Return the (x, y) coordinate for the center point of the cell that contains the specified text.  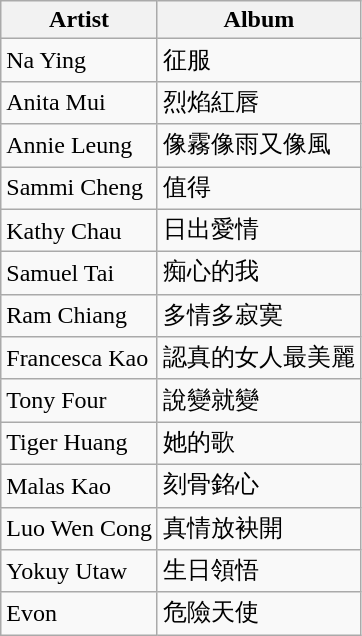
危險天使 (258, 614)
征服 (258, 60)
說變就變 (258, 400)
Tony Four (80, 400)
像霧像雨又像風 (258, 146)
Samuel Tai (80, 274)
Yokuy Utaw (80, 572)
多情多寂寞 (258, 316)
Na Ying (80, 60)
烈焰紅唇 (258, 102)
刻骨銘心 (258, 486)
Ram Chiang (80, 316)
她的歌 (258, 444)
日出愛情 (258, 230)
Malas Kao (80, 486)
值得 (258, 188)
痴心的我 (258, 274)
Evon (80, 614)
Artist (80, 20)
Annie Leung (80, 146)
Anita Mui (80, 102)
Francesca Kao (80, 358)
Sammi Cheng (80, 188)
真情放袂開 (258, 528)
Kathy Chau (80, 230)
生日領悟 (258, 572)
Album (258, 20)
Luo Wen Cong (80, 528)
Tiger Huang (80, 444)
認真的女人最美麗 (258, 358)
